Determine the (x, y) coordinate at the center of the cell enclosing the given text.  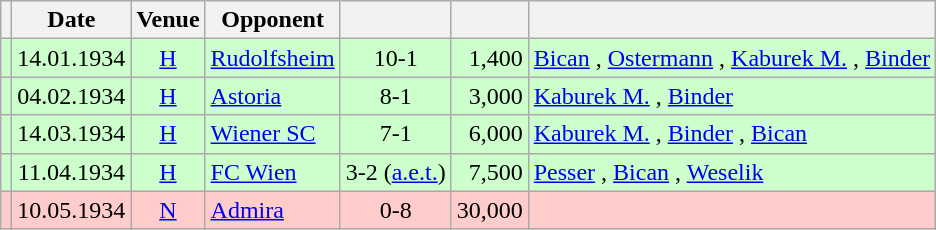
Rudolfsheim (272, 58)
Date (72, 20)
Kaburek M. , Binder (732, 96)
Kaburek M. , Binder , Bican (732, 134)
10-1 (396, 58)
Venue (168, 20)
11.04.1934 (72, 172)
Admira (272, 210)
Wiener SC (272, 134)
FC Wien (272, 172)
Astoria (272, 96)
7-1 (396, 134)
14.03.1934 (72, 134)
30,000 (490, 210)
7,500 (490, 172)
N (168, 210)
0-8 (396, 210)
Pesser , Bican , Weselik (732, 172)
Bican , Ostermann , Kaburek M. , Binder (732, 58)
10.05.1934 (72, 210)
Opponent (272, 20)
6,000 (490, 134)
14.01.1934 (72, 58)
8-1 (396, 96)
3-2 (a.e.t.) (396, 172)
3,000 (490, 96)
04.02.1934 (72, 96)
1,400 (490, 58)
